Detect which cell encompasses the target text, then output its (x, y) center coordinate. 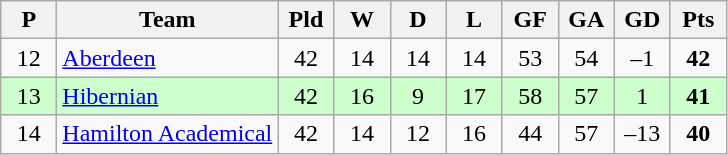
Aberdeen (168, 58)
GD (642, 20)
D (418, 20)
53 (530, 58)
Hamilton Academical (168, 134)
54 (586, 58)
P (29, 20)
GF (530, 20)
17 (474, 96)
GA (586, 20)
40 (698, 134)
41 (698, 96)
–1 (642, 58)
–13 (642, 134)
W (362, 20)
Pts (698, 20)
L (474, 20)
1 (642, 96)
44 (530, 134)
Hibernian (168, 96)
13 (29, 96)
58 (530, 96)
Pld (306, 20)
9 (418, 96)
Team (168, 20)
